Determine the (x, y) coordinate at the center of the cell enclosing the given text.  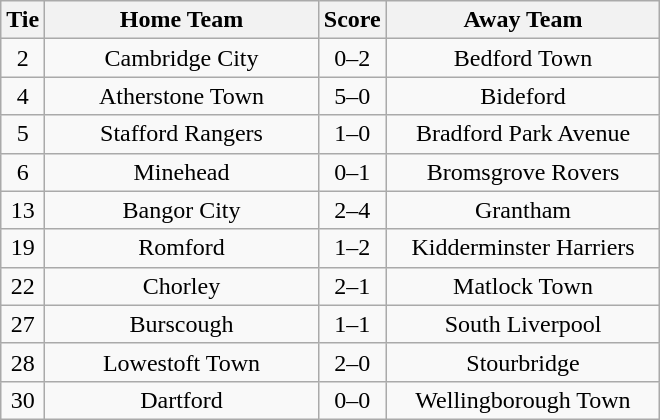
2 (23, 58)
27 (23, 324)
2–4 (352, 210)
1–2 (352, 248)
1–1 (352, 324)
Minehead (182, 172)
Dartford (182, 400)
Score (352, 20)
1–0 (352, 134)
Chorley (182, 286)
4 (23, 96)
Bromsgrove Rovers (523, 172)
Stourbridge (523, 362)
Lowestoft Town (182, 362)
5–0 (352, 96)
Home Team (182, 20)
2–1 (352, 286)
Grantham (523, 210)
28 (23, 362)
Bradford Park Avenue (523, 134)
2–0 (352, 362)
0–1 (352, 172)
Bideford (523, 96)
22 (23, 286)
0–2 (352, 58)
19 (23, 248)
Wellingborough Town (523, 400)
Bedford Town (523, 58)
0–0 (352, 400)
6 (23, 172)
30 (23, 400)
Atherstone Town (182, 96)
Matlock Town (523, 286)
5 (23, 134)
Kidderminster Harriers (523, 248)
South Liverpool (523, 324)
Tie (23, 20)
Cambridge City (182, 58)
Burscough (182, 324)
13 (23, 210)
Away Team (523, 20)
Bangor City (182, 210)
Stafford Rangers (182, 134)
Romford (182, 248)
